Detect which cell encompasses the target text, then output its [x, y] center coordinate. 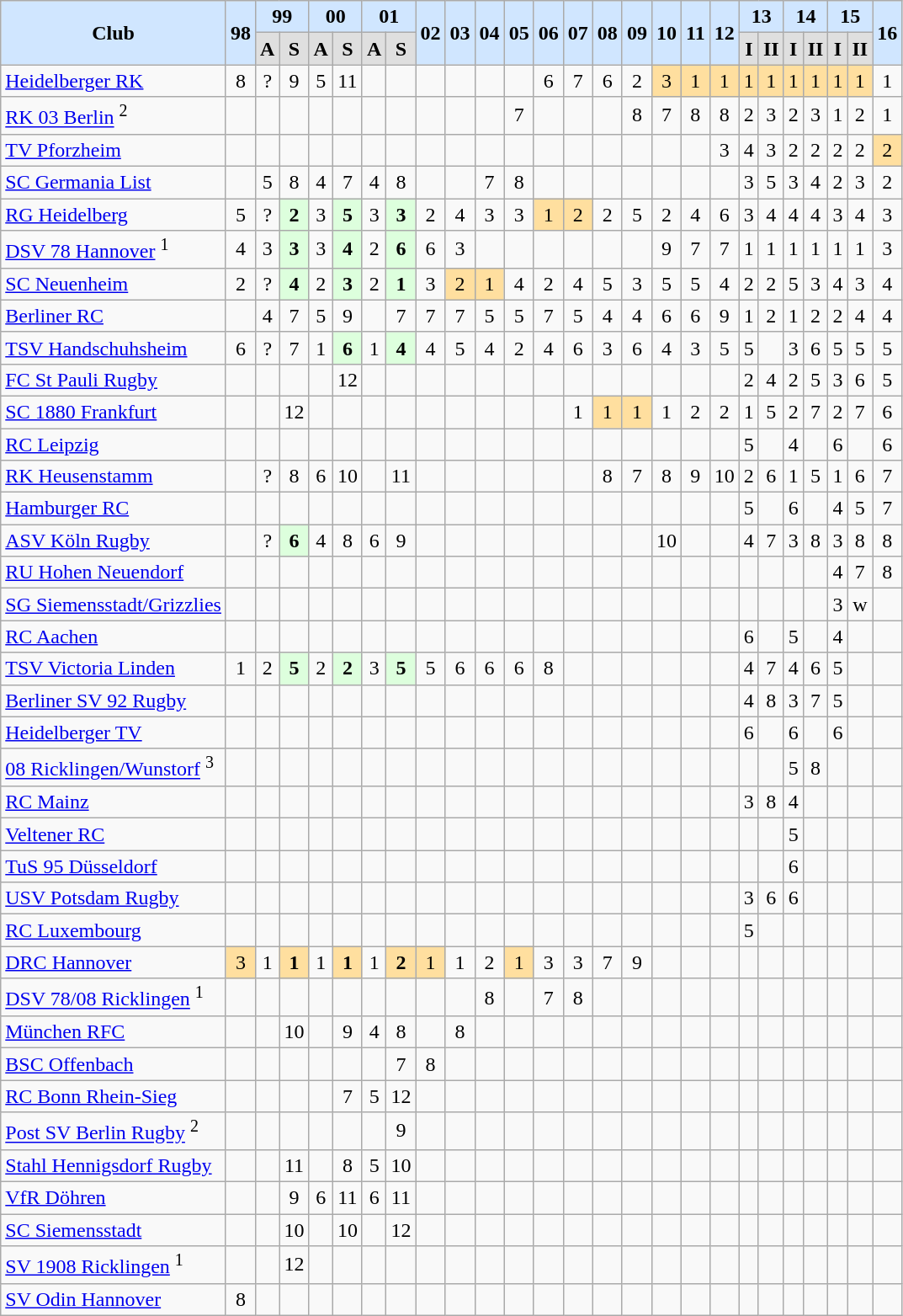
Heidelberger TV [114, 733]
SC 1880 Frankfurt [114, 412]
03 [459, 33]
13 [761, 17]
SG Siemensstadt/Grizzlies [114, 605]
00 [335, 17]
SC Siemensstadt [114, 1230]
DSV 78/08 Ricklingen 1 [114, 997]
Berliner SV 92 Rugby [114, 701]
TuS 95 Düsseldorf [114, 866]
Veltener RC [114, 834]
08 Ricklingen/Wunstorf 3 [114, 768]
06 [549, 33]
RU Hohen Neuendorf [114, 573]
Stahl Hennigsdorf Rugby [114, 1165]
TSV Victoria Linden [114, 669]
SV 1908 Ricklingen 1 [114, 1265]
USV Potsdam Rugby [114, 898]
TSV Handschuhsheim [114, 348]
RC Mainz [114, 802]
07 [577, 33]
01 [389, 17]
TV Pforzheim [114, 150]
w [860, 605]
RC Leipzig [114, 445]
05 [518, 33]
Berliner RC [114, 316]
RG Heidelberg [114, 215]
RC Bonn Rhein-Sieg [114, 1096]
Club [114, 33]
Post SV Berlin Rugby 2 [114, 1132]
DSV 78 Hannover 1 [114, 249]
09 [636, 33]
98 [241, 33]
99 [283, 17]
08 [608, 33]
04 [490, 33]
ASV Köln Rugby [114, 541]
VfR Döhren [114, 1197]
Heidelberger RK [114, 81]
München RFC [114, 1032]
BSC Offenbach [114, 1064]
SV Odin Hannover [114, 1299]
RK 03 Berlin 2 [114, 116]
RC Aachen [114, 637]
Hamburger RC [114, 509]
DRC Hannover [114, 962]
15 [850, 17]
RC Luxembourg [114, 930]
SC Germania List [114, 183]
RK Heusenstamm [114, 477]
FC St Pauli Rugby [114, 380]
14 [806, 17]
02 [431, 33]
SC Neuenheim [114, 284]
16 [887, 33]
